Find where the given text appears and provide that cell's center as [x, y] coordinate. 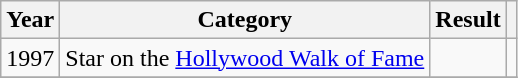
Category [245, 20]
Result [468, 20]
Star on the Hollywood Walk of Fame [245, 58]
Year [30, 20]
1997 [30, 58]
